Capture the cell that displays the provided text and extract its [X, Y] central coordinate. 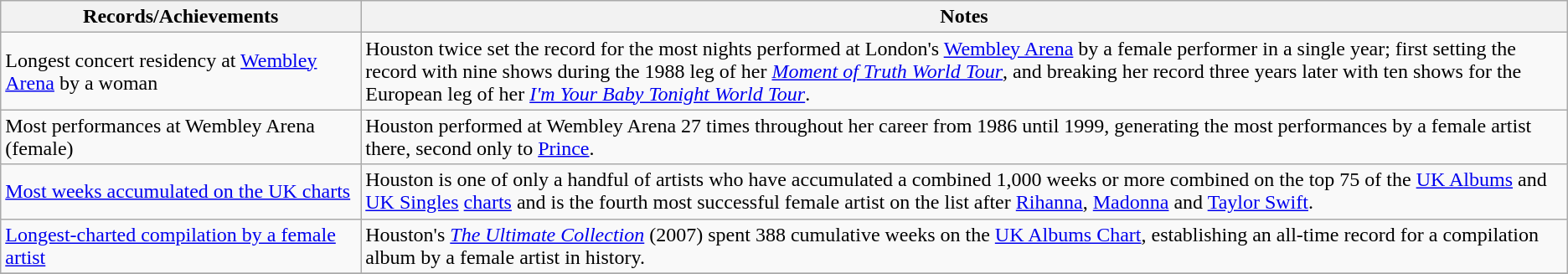
Longest-charted compilation by a female artist [181, 246]
Most performances at Wembley Arena (female) [181, 137]
Longest concert residency at Wembley Arena by a woman [181, 71]
Most weeks accumulated on the UK charts [181, 191]
Records/Achievements [181, 17]
Notes [965, 17]
